Return [X, Y] of the center of cell containing provided text 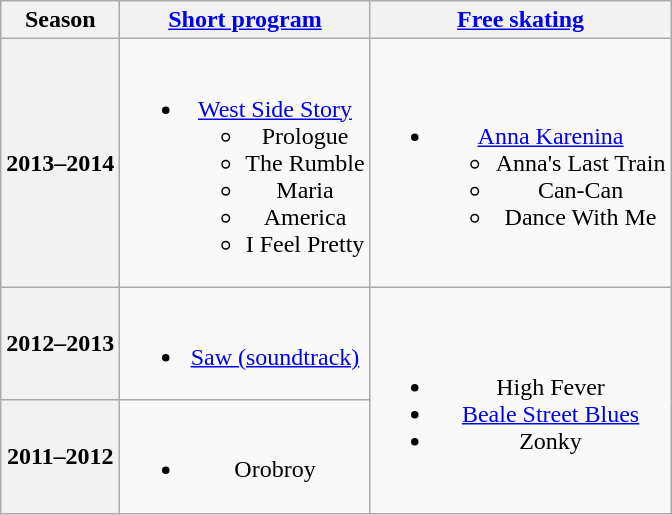
Season [60, 20]
West Side Story PrologueThe RumbleMariaAmericaI Feel Pretty [245, 163]
Free skating [520, 20]
2013–2014 [60, 163]
High Fever Beale Street Blues Zonky [520, 400]
Anna Karenina Anna's Last TrainCan-CanDance With Me [520, 163]
Short program [245, 20]
2012–2013 [60, 344]
2011–2012 [60, 456]
Orobroy [245, 456]
Saw (soundtrack) [245, 344]
